Return the [X, Y] coordinate for the center point of the cell that contains the specified text.  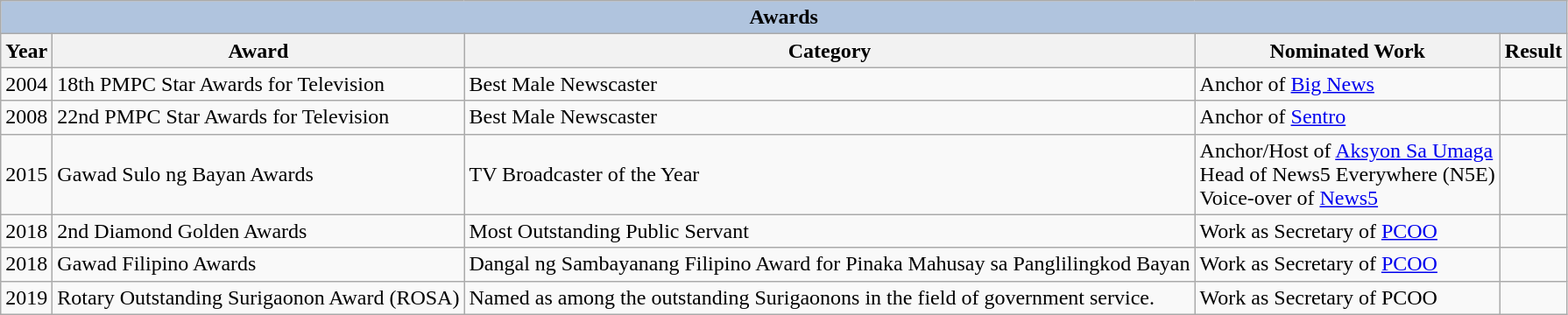
Category [830, 51]
2008 [26, 117]
Gawad Sulo ng Bayan Awards [258, 174]
Anchor of Big News [1347, 84]
18th PMPC Star Awards for Television [258, 84]
Anchor of Sentro [1347, 117]
Named as among the outstanding Surigaonons in the field of government service. [830, 297]
2nd Diamond Golden Awards [258, 231]
Gawad Filipino Awards [258, 264]
Awards [784, 17]
Nominated Work [1347, 51]
22nd PMPC Star Awards for Television [258, 117]
TV Broadcaster of the Year [830, 174]
Anchor/Host of Aksyon Sa UmagaHead of News5 Everywhere (N5E)Voice-over of News5 [1347, 174]
Rotary Outstanding Surigaonon Award (ROSA) [258, 297]
Result [1533, 51]
Award [258, 51]
Dangal ng Sambayanang Filipino Award for Pinaka Mahusay sa Panglilingkod Bayan [830, 264]
Most Outstanding Public Servant [830, 231]
2004 [26, 84]
2019 [26, 297]
Year [26, 51]
2015 [26, 174]
